Detect which cell encompasses the target text, then output its (X, Y) center coordinate. 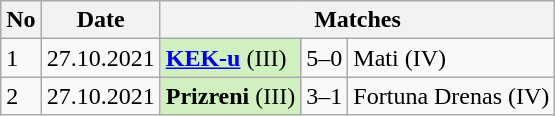
Date (100, 20)
1 (21, 58)
Prizreni (III) (230, 96)
Fortuna Drenas (IV) (452, 96)
3–1 (324, 96)
2 (21, 96)
No (21, 20)
KEK-u (III) (230, 58)
5–0 (324, 58)
Mati (IV) (452, 58)
Matches (358, 20)
